Determine the (X, Y) coordinate at the center of the cell enclosing the given text.  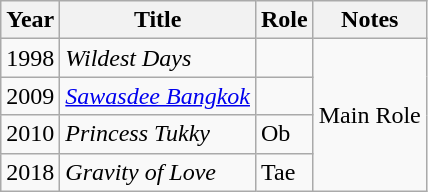
1998 (30, 58)
Role (284, 20)
2018 (30, 172)
2010 (30, 134)
Main Role (370, 115)
Tae (284, 172)
Year (30, 20)
2009 (30, 96)
Sawasdee Bangkok (158, 96)
Gravity of Love (158, 172)
Ob (284, 134)
Wildest Days (158, 58)
Princess Tukky (158, 134)
Title (158, 20)
Notes (370, 20)
